For the text-containing cell, return its midpoint in [x, y] coordinate format. 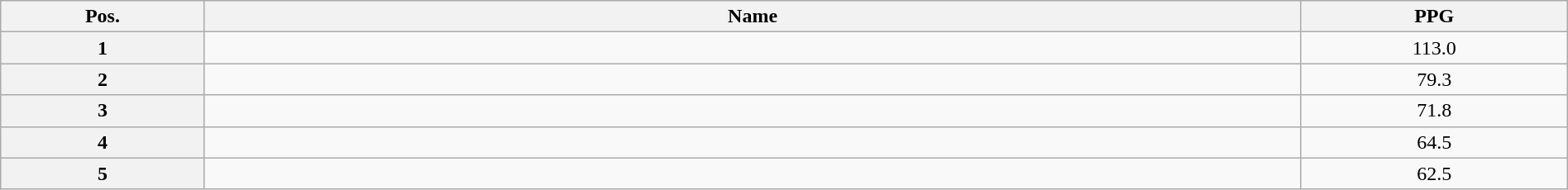
1 [103, 48]
64.5 [1434, 142]
4 [103, 142]
62.5 [1434, 173]
PPG [1434, 17]
5 [103, 173]
113.0 [1434, 48]
3 [103, 111]
Pos. [103, 17]
71.8 [1434, 111]
79.3 [1434, 79]
Name [753, 17]
2 [103, 79]
